Identify which cell holds the provided text, then report its (X, Y) central coordinate. 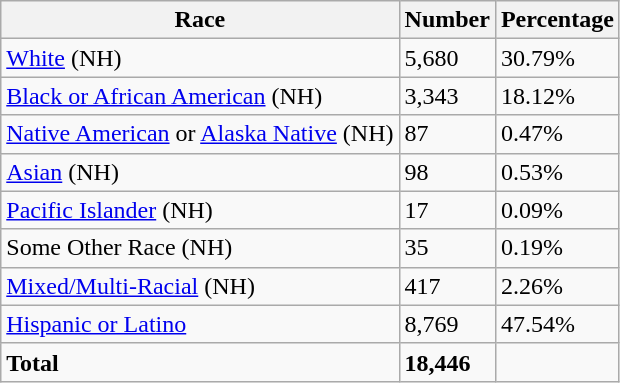
417 (447, 286)
Hispanic or Latino (200, 324)
35 (447, 248)
Native American or Alaska Native (NH) (200, 134)
0.19% (557, 248)
17 (447, 210)
Number (447, 20)
18.12% (557, 96)
2.26% (557, 286)
Pacific Islander (NH) (200, 210)
5,680 (447, 58)
30.79% (557, 58)
White (NH) (200, 58)
3,343 (447, 96)
Percentage (557, 20)
87 (447, 134)
Total (200, 362)
Black or African American (NH) (200, 96)
98 (447, 172)
Mixed/Multi-Racial (NH) (200, 286)
47.54% (557, 324)
0.09% (557, 210)
Asian (NH) (200, 172)
0.53% (557, 172)
8,769 (447, 324)
Some Other Race (NH) (200, 248)
18,446 (447, 362)
Race (200, 20)
0.47% (557, 134)
